From the cell containing the given text, extract its center point as (x, y) coordinate. 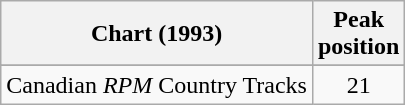
21 (358, 85)
Peakposition (358, 34)
Chart (1993) (157, 34)
Canadian RPM Country Tracks (157, 85)
